Extract the [x, y] coordinate from the center of the cell holding the provided text.  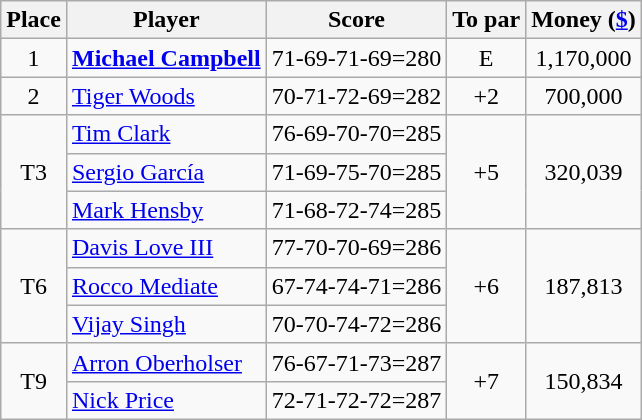
To par [486, 20]
+7 [486, 381]
67-74-74-71=286 [356, 286]
Vijay Singh [166, 324]
187,813 [584, 286]
Rocco Mediate [166, 286]
1,170,000 [584, 58]
Nick Price [166, 400]
Score [356, 20]
Place [34, 20]
E [486, 58]
72-71-72-72=287 [356, 400]
Arron Oberholser [166, 362]
70-71-72-69=282 [356, 96]
71-69-75-70=285 [356, 172]
1 [34, 58]
76-69-70-70=285 [356, 134]
Michael Campbell [166, 58]
Tiger Woods [166, 96]
Money ($) [584, 20]
320,039 [584, 172]
2 [34, 96]
T9 [34, 381]
+5 [486, 172]
+6 [486, 286]
+2 [486, 96]
150,834 [584, 381]
700,000 [584, 96]
76-67-71-73=287 [356, 362]
T6 [34, 286]
Mark Hensby [166, 210]
77-70-70-69=286 [356, 248]
70-70-74-72=286 [356, 324]
71-69-71-69=280 [356, 58]
Player [166, 20]
T3 [34, 172]
Tim Clark [166, 134]
71-68-72-74=285 [356, 210]
Davis Love III [166, 248]
Sergio García [166, 172]
